Provide the (X, Y) coordinate of the cell's center where the given text is located.  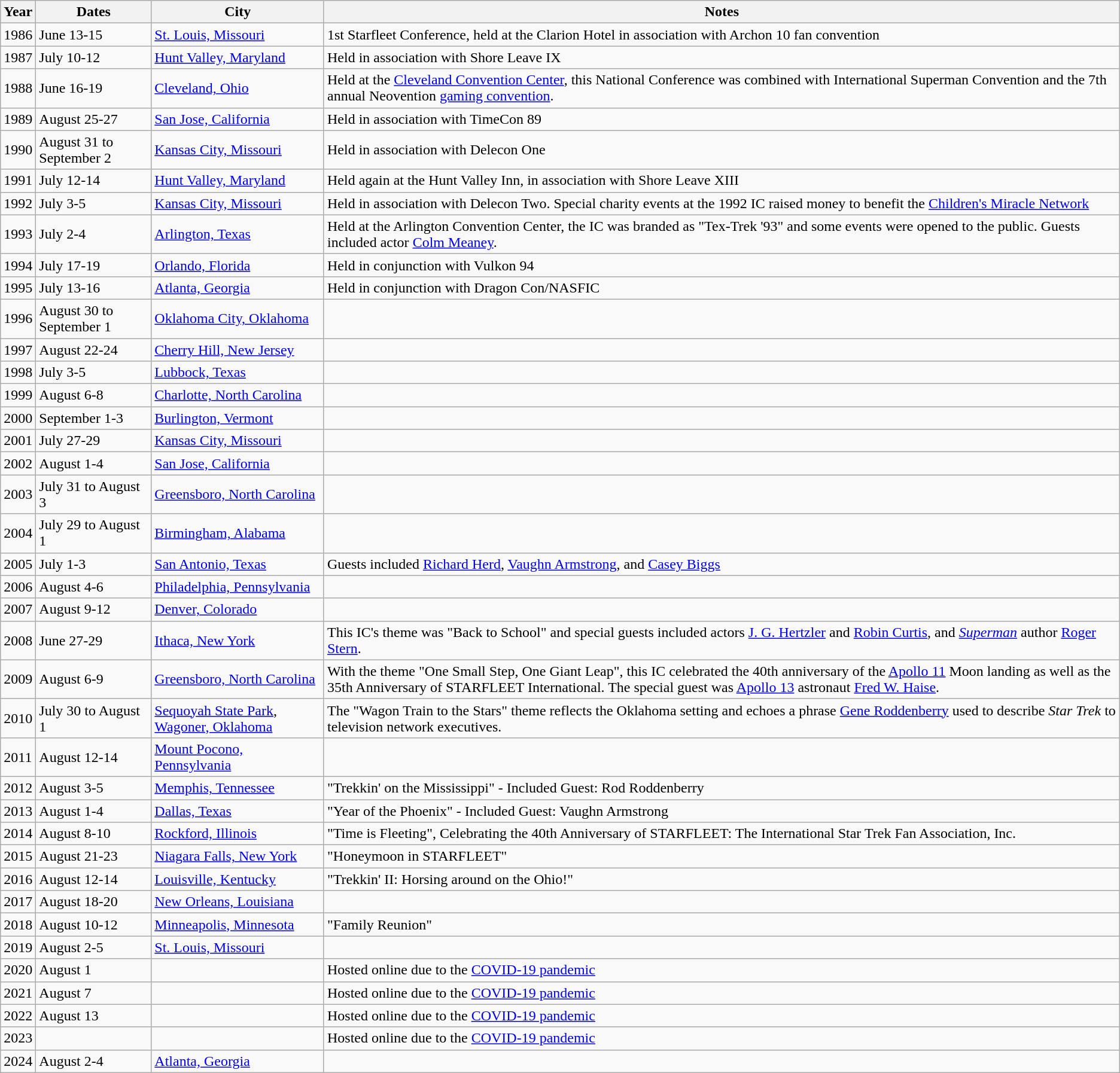
1989 (18, 119)
City (238, 12)
2006 (18, 587)
August 7 (93, 993)
Niagara Falls, New York (238, 856)
August 1 (93, 970)
Sequoyah State Park, Wagoner, Oklahoma (238, 718)
2000 (18, 418)
2018 (18, 925)
Guests included Richard Herd, Vaughn Armstrong, and Casey Biggs (722, 564)
Charlotte, North Carolina (238, 395)
This IC's theme was "Back to School" and special guests included actors J. G. Hertzler and Robin Curtis, and Superman author Roger Stern. (722, 640)
Held again at the Hunt Valley Inn, in association with Shore Leave XIII (722, 181)
August 6-8 (93, 395)
August 2-4 (93, 1061)
Lubbock, Texas (238, 373)
1991 (18, 181)
"Family Reunion" (722, 925)
Cleveland, Ohio (238, 89)
Dallas, Texas (238, 810)
2017 (18, 902)
August 8-10 (93, 834)
2011 (18, 757)
2013 (18, 810)
1995 (18, 288)
August 18-20 (93, 902)
August 10-12 (93, 925)
July 10-12 (93, 57)
2009 (18, 679)
2003 (18, 494)
Held in association with Shore Leave IX (722, 57)
Burlington, Vermont (238, 418)
"Trekkin' II: Horsing around on the Ohio!" (722, 879)
Oklahoma City, Oklahoma (238, 318)
Minneapolis, Minnesota (238, 925)
July 1-3 (93, 564)
September 1-3 (93, 418)
2008 (18, 640)
1st Starfleet Conference, held at the Clarion Hotel in association with Archon 10 fan convention (722, 35)
1996 (18, 318)
August 22-24 (93, 350)
2007 (18, 609)
August 9-12 (93, 609)
Rockford, Illinois (238, 834)
Dates (93, 12)
2019 (18, 947)
August 4-6 (93, 587)
Notes (722, 12)
2005 (18, 564)
August 2-5 (93, 947)
2023 (18, 1038)
Held in association with Delecon One (722, 150)
2021 (18, 993)
2002 (18, 464)
July 31 to August 3 (93, 494)
2004 (18, 534)
2022 (18, 1016)
August 13 (93, 1016)
Held in association with Delecon Two. Special charity events at the 1992 IC raised money to benefit the Children's Miracle Network (722, 203)
Ithaca, New York (238, 640)
2014 (18, 834)
Memphis, Tennessee (238, 788)
Louisville, Kentucky (238, 879)
"Trekkin' on the Mississippi" - Included Guest: Rod Roddenberry (722, 788)
New Orleans, Louisiana (238, 902)
June 16-19 (93, 89)
July 17-19 (93, 265)
Held in association with TimeCon 89 (722, 119)
July 29 to August 1 (93, 534)
1993 (18, 234)
2001 (18, 441)
1998 (18, 373)
July 12-14 (93, 181)
1999 (18, 395)
Philadelphia, Pennsylvania (238, 587)
Mount Pocono, Pennsylvania (238, 757)
1986 (18, 35)
August 30 to September 1 (93, 318)
2024 (18, 1061)
1992 (18, 203)
Year (18, 12)
August 6-9 (93, 679)
"Time is Fleeting", Celebrating the 40th Anniversary of STARFLEET: The International Star Trek Fan Association, Inc. (722, 834)
June 27-29 (93, 640)
August 3-5 (93, 788)
Arlington, Texas (238, 234)
Cherry Hill, New Jersey (238, 350)
1988 (18, 89)
"Year of the Phoenix" - Included Guest: Vaughn Armstrong (722, 810)
Orlando, Florida (238, 265)
1990 (18, 150)
July 27-29 (93, 441)
1994 (18, 265)
2010 (18, 718)
2020 (18, 970)
Held in conjunction with Dragon Con/NASFIC (722, 288)
Denver, Colorado (238, 609)
August 21-23 (93, 856)
July 13-16 (93, 288)
1997 (18, 350)
Birmingham, Alabama (238, 534)
July 2-4 (93, 234)
2015 (18, 856)
2016 (18, 879)
August 31 to September 2 (93, 150)
August 25-27 (93, 119)
June 13-15 (93, 35)
1987 (18, 57)
"Honeymoon in STARFLEET" (722, 856)
San Antonio, Texas (238, 564)
Held in conjunction with Vulkon 94 (722, 265)
July 30 to August 1 (93, 718)
2012 (18, 788)
